Identify which cell holds the provided text, then report its [X, Y] central coordinate. 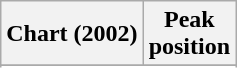
Chart (2002) [72, 34]
Peakposition [189, 34]
